Identify which cell holds the provided text, then report its (x, y) central coordinate. 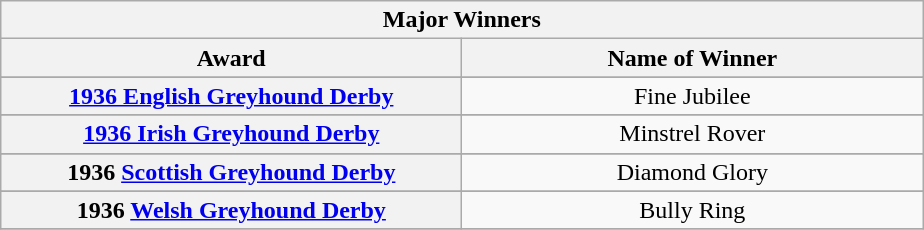
1936 Welsh Greyhound Derby (232, 210)
Minstrel Rover (692, 134)
Award (232, 58)
Fine Jubilee (692, 96)
Bully Ring (692, 210)
1936 English Greyhound Derby (232, 96)
Diamond Glory (692, 172)
Name of Winner (692, 58)
1936 Irish Greyhound Derby (232, 134)
Major Winners (462, 20)
1936 Scottish Greyhound Derby (232, 172)
